Pinpoint the cell where the given text exists, returning its (x, y) midpoint coordinate. 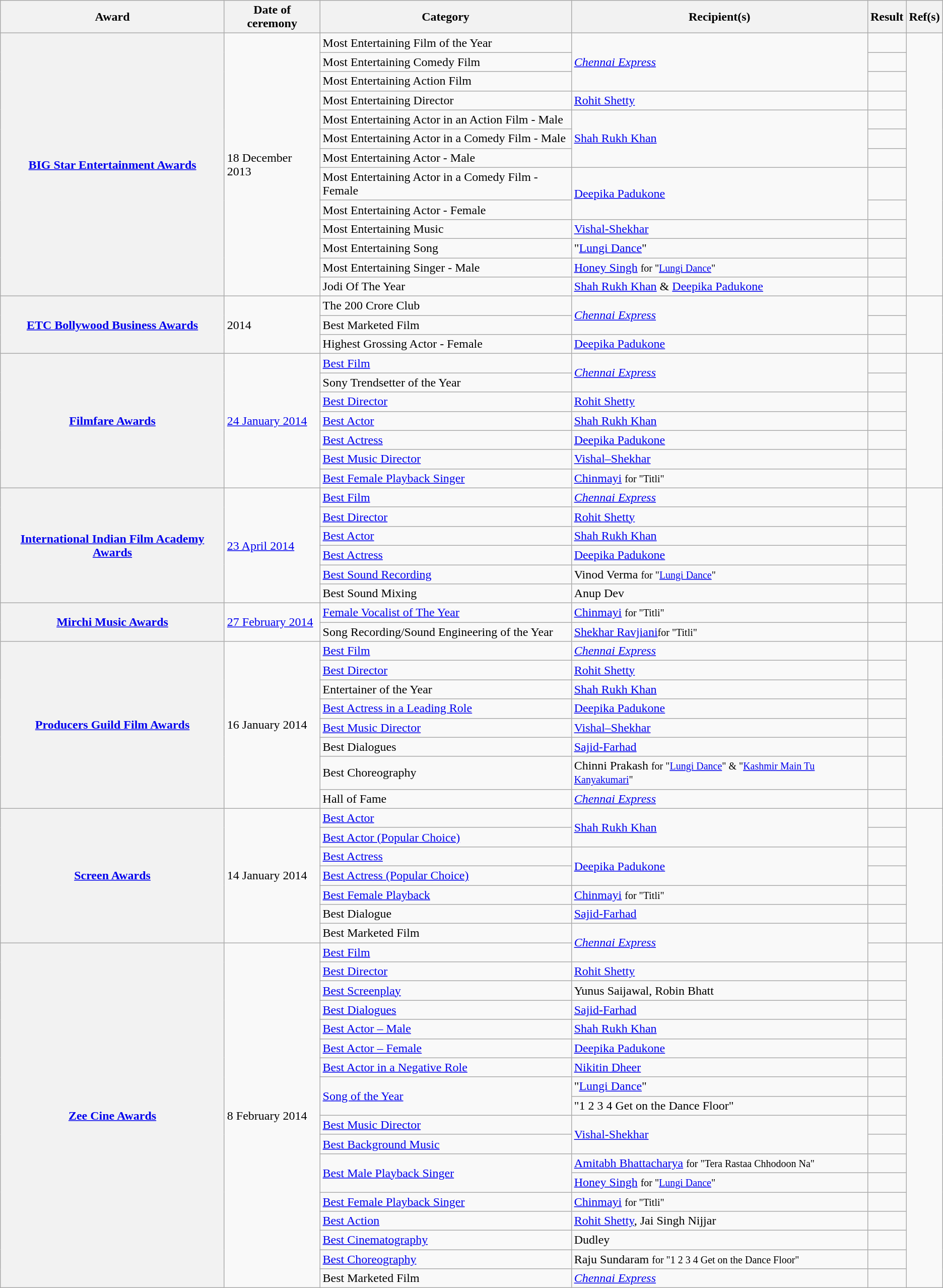
Best Actor (Popular Choice) (445, 837)
8 February 2014 (272, 1116)
Shah Rukh Khan & Deepika Padukone (719, 287)
Best Male Playback Singer (445, 1173)
Most Entertaining Comedy Film (445, 62)
Entertainer of the Year (445, 689)
Most Entertaining Singer - Male (445, 268)
Best Actress in a Leading Role (445, 709)
Dudley (719, 1240)
Best Actor in a Negative Role (445, 1067)
Most Entertaining Actor in a Comedy Film - Male (445, 139)
Best Action (445, 1221)
Rohit Shetty, Jai Singh Nijjar (719, 1221)
18 December 2013 (272, 165)
Recipient(s) (719, 17)
Most Entertaining Film of the Year (445, 43)
Hall of Fame (445, 799)
Chinni Prakash for "Lungi Dance" & "Kashmir Main Tu Kanyakumari" (719, 773)
Best Dialogue (445, 914)
Highest Grossing Actor - Female (445, 344)
Best Actress (Popular Choice) (445, 875)
Zee Cine Awards (113, 1116)
Best Sound Recording (445, 574)
Best Actor – Male (445, 1029)
14 January 2014 (272, 875)
Most Entertaining Actor in a Comedy Film - Female (445, 183)
2014 (272, 325)
24 January 2014 (272, 421)
Jodi Of The Year (445, 287)
Filmfare Awards (113, 421)
Best Screenplay (445, 991)
Producers Guild Film Awards (113, 725)
Award (113, 17)
Song Recording/Sound Engineering of the Year (445, 632)
Date of ceremony (272, 17)
27 February 2014 (272, 622)
Amitabh Bhattacharya for "Tera Rastaa Chhodoon Na" (719, 1163)
Most Entertaining Actor - Female (445, 210)
23 April 2014 (272, 545)
Most Entertaining Actor in an Action Film - Male (445, 119)
Best Actor – Female (445, 1048)
Raju Sundaram for "1 2 3 4 Get on the Dance Floor" (719, 1259)
Sony Trendsetter of the Year (445, 382)
Most Entertaining Action Film (445, 81)
Most Entertaining Director (445, 100)
Best Cinematography (445, 1240)
Nikitin Dheer (719, 1067)
BIG Star Entertainment Awards (113, 165)
ETC Bollywood Business Awards (113, 325)
Most Entertaining Music (445, 229)
Category (445, 17)
Ref(s) (924, 17)
Best Sound Mixing (445, 594)
Yunus Saijawal, Robin Bhatt (719, 991)
Song of the Year (445, 1096)
Best Background Music (445, 1144)
The 200 Crore Club (445, 306)
Screen Awards (113, 875)
Shekhar Ravjianifor "Titli" (719, 632)
Most Entertaining Song (445, 248)
Best Female Playback (445, 894)
Mirchi Music Awards (113, 622)
16 January 2014 (272, 725)
Vinod Verma for "Lungi Dance" (719, 574)
Female Vocalist of The Year (445, 613)
Result (887, 17)
"1 2 3 4 Get on the Dance Floor" (719, 1106)
International Indian Film Academy Awards (113, 545)
Anup Dev (719, 594)
Most Entertaining Actor - Male (445, 158)
